Return (X, Y) of the center of cell containing provided text 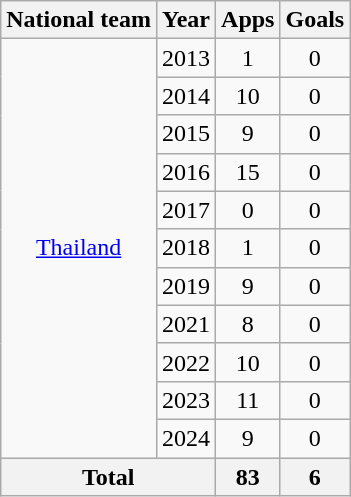
National team (79, 20)
2021 (186, 324)
2019 (186, 286)
2013 (186, 58)
2024 (186, 438)
Total (108, 477)
2015 (186, 134)
8 (248, 324)
Thailand (79, 248)
6 (315, 477)
2017 (186, 210)
2022 (186, 362)
Apps (248, 20)
2014 (186, 96)
83 (248, 477)
2016 (186, 172)
Year (186, 20)
2018 (186, 248)
11 (248, 400)
Goals (315, 20)
2023 (186, 400)
15 (248, 172)
